Find where the given text appears and provide that cell's center as (x, y) coordinate. 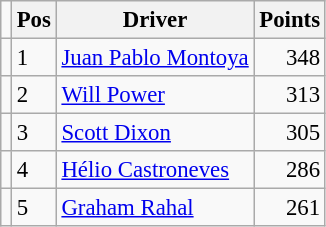
Points (290, 20)
286 (290, 170)
4 (34, 170)
Graham Rahal (155, 208)
313 (290, 95)
348 (290, 58)
Scott Dixon (155, 133)
Driver (155, 20)
Juan Pablo Montoya (155, 58)
3 (34, 133)
305 (290, 133)
1 (34, 58)
261 (290, 208)
Will Power (155, 95)
5 (34, 208)
Hélio Castroneves (155, 170)
2 (34, 95)
Pos (34, 20)
